Extract the [X, Y] coordinate from the center of the cell holding the provided text.  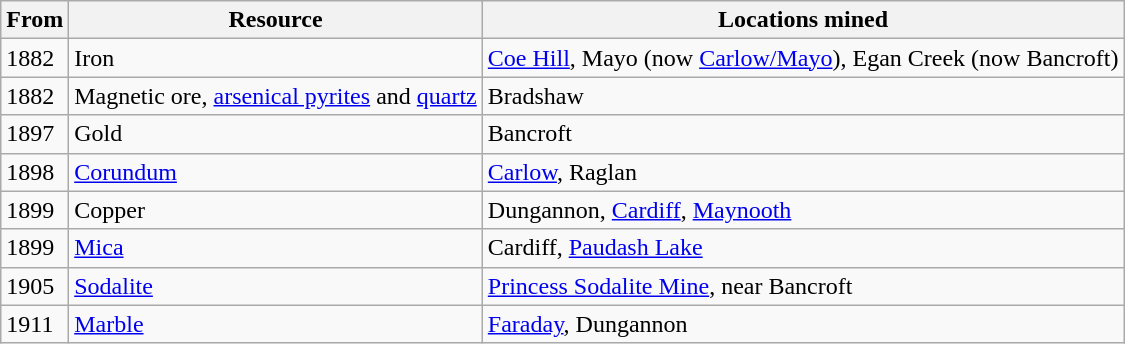
Gold [276, 134]
Faraday, Dungannon [803, 324]
1905 [35, 286]
Corundum [276, 172]
Princess Sodalite Mine, near Bancroft [803, 286]
Mica [276, 248]
Coe Hill, Mayo (now Carlow/Mayo), Egan Creek (now Bancroft) [803, 58]
Cardiff, Paudash Lake [803, 248]
Locations mined [803, 20]
Marble [276, 324]
Sodalite [276, 286]
Bancroft [803, 134]
Magnetic ore, arsenical pyrites and quartz [276, 96]
Iron [276, 58]
1911 [35, 324]
Carlow, Raglan [803, 172]
Copper [276, 210]
1898 [35, 172]
Bradshaw [803, 96]
From [35, 20]
1897 [35, 134]
Dungannon, Cardiff, Maynooth [803, 210]
Resource [276, 20]
